Return (X, Y) of the center of cell containing provided text 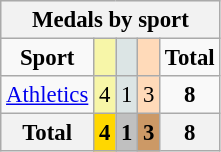
Athletics (48, 95)
Sport (48, 58)
Medals by sport (110, 20)
